Return the (x, y) coordinate for the center point of the cell that contains the specified text.  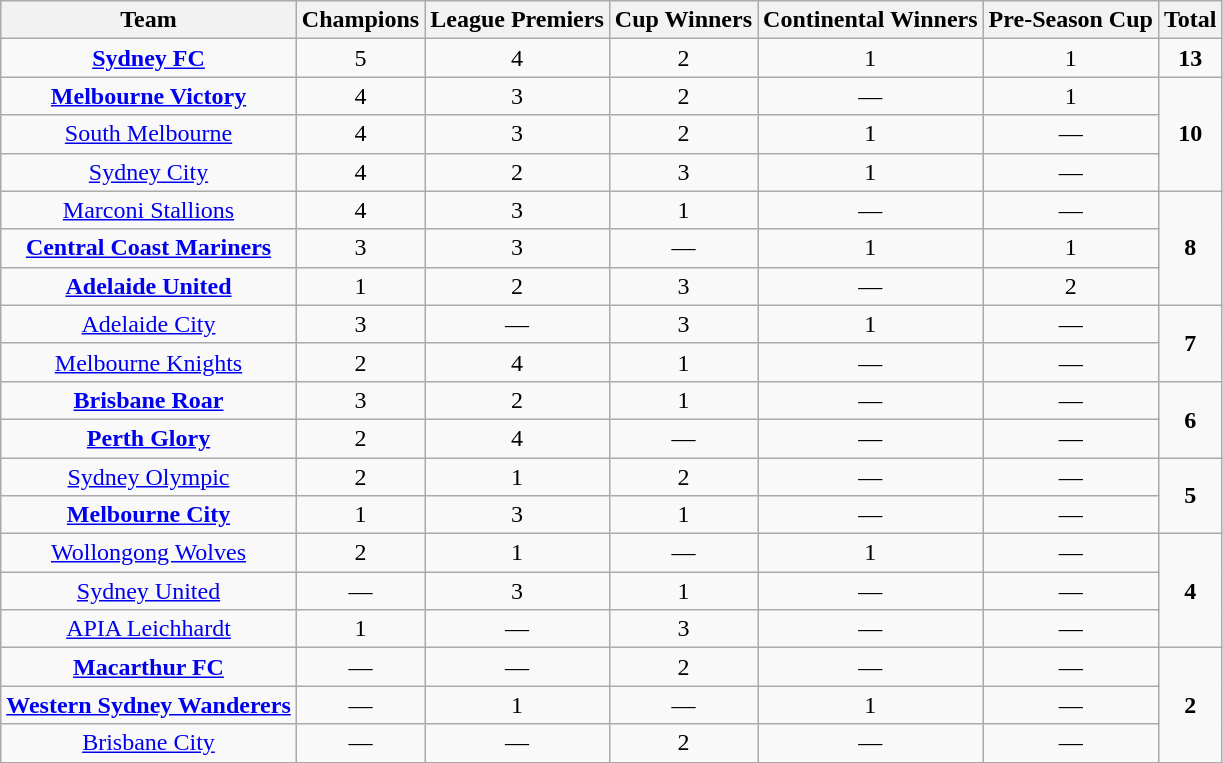
Sydney FC (149, 58)
Adelaide City (149, 324)
Melbourne Victory (149, 96)
Perth Glory (149, 438)
Champions (360, 20)
League Premiers (518, 20)
7 (1190, 343)
Macarthur FC (149, 667)
Sydney Olympic (149, 477)
Melbourne City (149, 515)
8 (1190, 248)
Brisbane City (149, 743)
Sydney United (149, 591)
Cup Winners (683, 20)
Wollongong Wolves (149, 553)
Total (1190, 20)
Sydney City (149, 172)
6 (1190, 419)
Team (149, 20)
Western Sydney Wanderers (149, 705)
13 (1190, 58)
APIA Leichhardt (149, 629)
Adelaide United (149, 286)
South Melbourne (149, 134)
10 (1190, 134)
Melbourne Knights (149, 362)
Marconi Stallions (149, 210)
Brisbane Roar (149, 400)
Central Coast Mariners (149, 248)
Pre-Season Cup (1070, 20)
Continental Winners (871, 20)
